From the cell containing the given text, extract its center point as [x, y] coordinate. 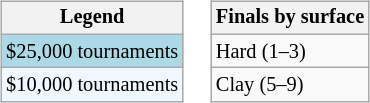
Clay (5–9) [290, 85]
$10,000 tournaments [92, 85]
Hard (1–3) [290, 51]
Legend [92, 18]
Finals by surface [290, 18]
$25,000 tournaments [92, 51]
